Return the (x, y) coordinate for the center point of the cell that contains the specified text.  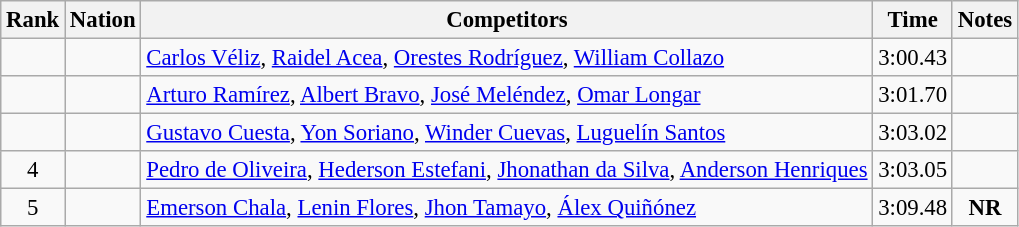
3:01.70 (913, 95)
5 (33, 208)
3:03.02 (913, 133)
Gustavo Cuesta, Yon Soriano, Winder Cuevas, Luguelín Santos (507, 133)
Nation (103, 20)
Carlos Véliz, Raidel Acea, Orestes Rodríguez, William Collazo (507, 58)
3:09.48 (913, 208)
NR (984, 208)
Arturo Ramírez, Albert Bravo, José Meléndez, Omar Longar (507, 95)
Competitors (507, 20)
Time (913, 20)
3:00.43 (913, 58)
Notes (984, 20)
Rank (33, 20)
3:03.05 (913, 170)
4 (33, 170)
Emerson Chala, Lenin Flores, Jhon Tamayo, Álex Quiñónez (507, 208)
Pedro de Oliveira, Hederson Estefani, Jhonathan da Silva, Anderson Henriques (507, 170)
